Search for the cell housing the specified text and yield its [x, y] center coordinate. 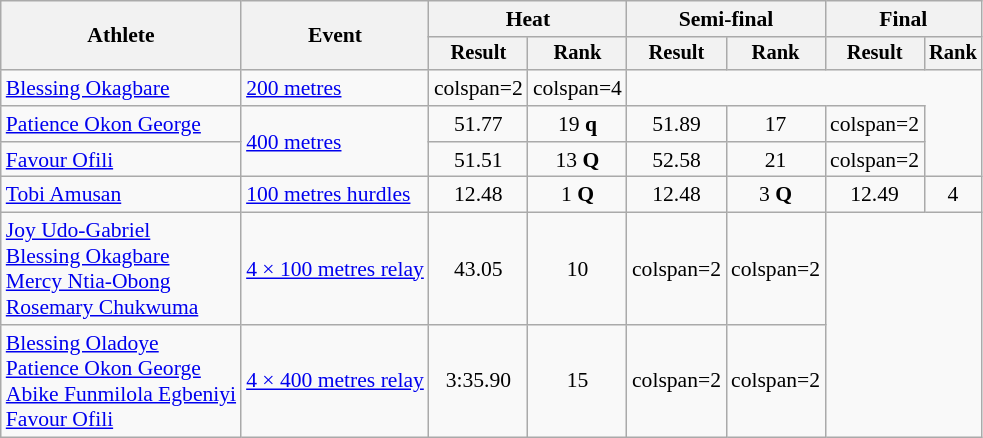
13 Q [578, 160]
12.49 [874, 195]
43.05 [478, 269]
52.58 [676, 160]
Event [335, 36]
10 [578, 269]
Blessing OladoyePatience Okon GeorgeAbike Funmilola EgbeniyiFavour Ofili [121, 381]
Final [904, 19]
4 [953, 195]
3 Q [776, 195]
Joy Udo-GabrielBlessing OkagbareMercy Ntia-ObongRosemary Chukwuma [121, 269]
1 Q [578, 195]
17 [776, 124]
Patience Okon George [121, 124]
Heat [528, 19]
15 [578, 381]
51.89 [676, 124]
Blessing Okagbare [121, 88]
Athlete [121, 36]
51.51 [478, 160]
Semi-final [726, 19]
4 × 100 metres relay [335, 269]
19 q [578, 124]
51.77 [478, 124]
200 metres [335, 88]
Favour Ofili [121, 160]
colspan=4 [578, 88]
4 × 400 metres relay [335, 381]
3:35.90 [478, 381]
100 metres hurdles [335, 195]
400 metres [335, 142]
Tobi Amusan [121, 195]
21 [776, 160]
